Extract the [X, Y] coordinate from the center of the cell holding the provided text.  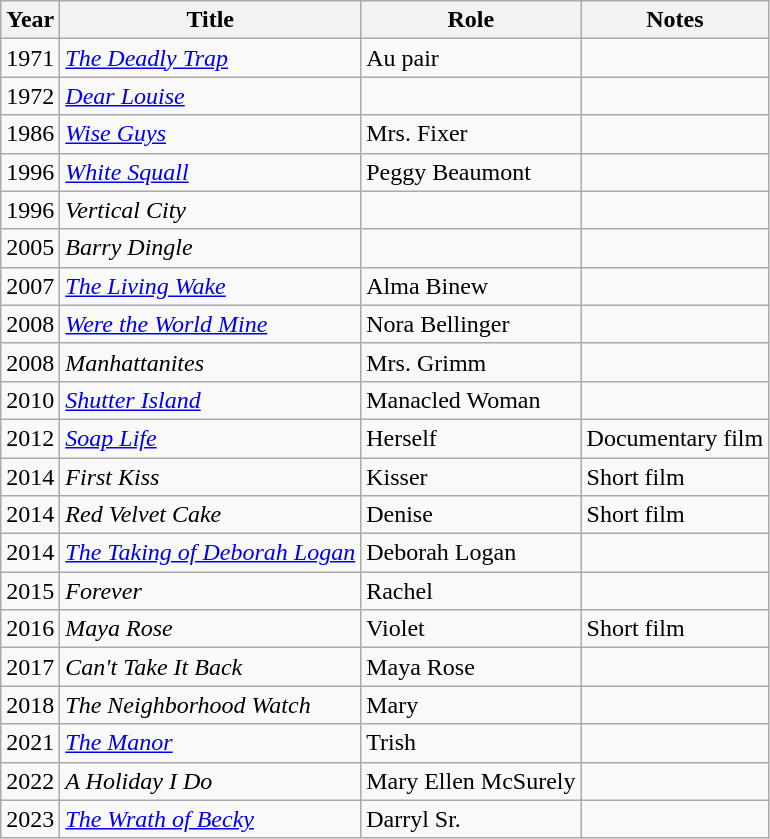
2023 [30, 819]
Role [471, 20]
Shutter Island [210, 400]
2016 [30, 629]
Wise Guys [210, 134]
Mary [471, 705]
Barry Dingle [210, 248]
2012 [30, 438]
Notes [675, 20]
2018 [30, 705]
Can't Take It Back [210, 667]
Denise [471, 515]
Red Velvet Cake [210, 515]
2015 [30, 591]
First Kiss [210, 477]
Peggy Beaumont [471, 172]
Au pair [471, 58]
1972 [30, 96]
Mrs. Fixer [471, 134]
Dear Louise [210, 96]
Alma Binew [471, 286]
2022 [30, 781]
Deborah Logan [471, 553]
Trish [471, 743]
Herself [471, 438]
2010 [30, 400]
Documentary film [675, 438]
The Wrath of Becky [210, 819]
2005 [30, 248]
Soap Life [210, 438]
2021 [30, 743]
Mary Ellen McSurely [471, 781]
The Living Wake [210, 286]
Manacled Woman [471, 400]
Rachel [471, 591]
2017 [30, 667]
Manhattanites [210, 362]
1986 [30, 134]
White Squall [210, 172]
Vertical City [210, 210]
1971 [30, 58]
The Deadly Trap [210, 58]
2007 [30, 286]
Forever [210, 591]
Title [210, 20]
Were the World Mine [210, 324]
Year [30, 20]
The Taking of Deborah Logan [210, 553]
A Holiday I Do [210, 781]
Kisser [471, 477]
The Manor [210, 743]
Violet [471, 629]
The Neighborhood Watch [210, 705]
Nora Bellinger [471, 324]
Darryl Sr. [471, 819]
Mrs. Grimm [471, 362]
